Find where the given text appears and provide that cell's center as (x, y) coordinate. 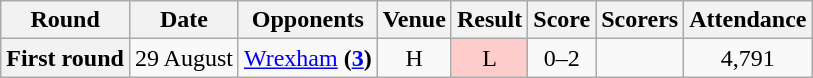
First round (66, 58)
0–2 (562, 58)
Opponents (308, 20)
Score (562, 20)
4,791 (748, 58)
Wrexham (3) (308, 58)
Date (184, 20)
Round (66, 20)
29 August (184, 58)
Result (489, 20)
L (489, 58)
Scorers (640, 20)
Attendance (748, 20)
Venue (414, 20)
H (414, 58)
